Capture the cell that displays the provided text and extract its [X, Y] central coordinate. 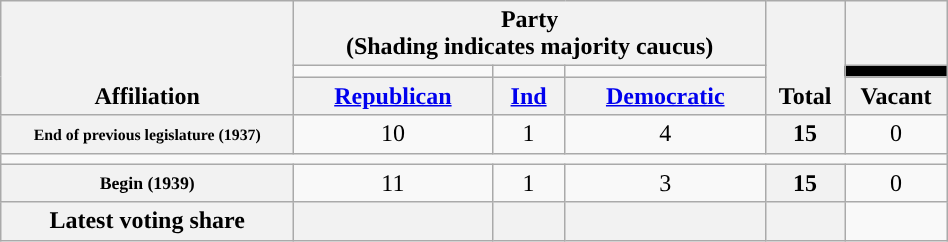
4 [665, 134]
Party (Shading indicates majority caucus) [530, 34]
3 [665, 183]
Ind [528, 96]
Republican [394, 96]
End of previous legislature (1937) [148, 134]
10 [394, 134]
Democratic [665, 96]
Total [804, 58]
Begin (1939) [148, 183]
Vacant [896, 96]
11 [394, 183]
Latest voting share [148, 221]
Affiliation [148, 58]
